From the cell containing the given text, extract its center point as [X, Y] coordinate. 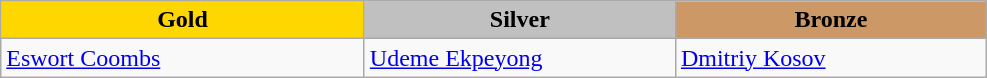
Silver [520, 20]
Bronze [830, 20]
Udeme Ekpeyong [520, 58]
Gold [183, 20]
Eswort Coombs [183, 58]
Dmitriy Kosov [830, 58]
